Determine the (X, Y) coordinate at the center of the cell enclosing the given text.  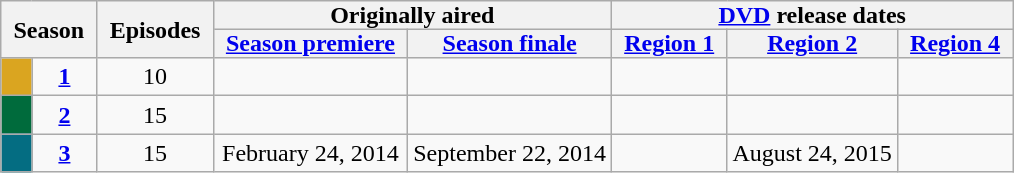
Region 1 (669, 43)
Originally aired (412, 15)
2 (64, 115)
3 (64, 153)
Region 2 (812, 43)
Region 4 (955, 43)
September 22, 2014 (510, 153)
Season (49, 30)
February 24, 2014 (310, 153)
August 24, 2015 (812, 153)
1 (64, 77)
DVD release dates (812, 15)
Episodes (155, 30)
10 (155, 77)
Season premiere (310, 43)
Season finale (510, 43)
